Determine the [X, Y] coordinate at the center of the cell enclosing the given text.  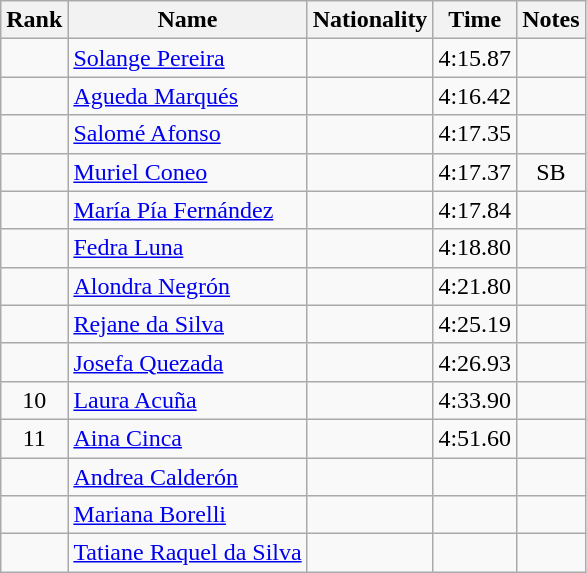
Salomé Afonso [188, 134]
Nationality [370, 20]
4:33.90 [475, 400]
Josefa Quezada [188, 362]
Andrea Calderón [188, 477]
11 [34, 438]
Agueda Marqués [188, 96]
4:17.37 [475, 172]
Aina Cinca [188, 438]
Mariana Borelli [188, 515]
4:51.60 [475, 438]
Alondra Negrón [188, 286]
4:17.84 [475, 210]
María Pía Fernández [188, 210]
SB [551, 172]
Muriel Coneo [188, 172]
Rank [34, 20]
4:15.87 [475, 58]
Rejane da Silva [188, 324]
Notes [551, 20]
Solange Pereira [188, 58]
Name [188, 20]
Tatiane Raquel da Silva [188, 553]
4:18.80 [475, 248]
Fedra Luna [188, 248]
4:21.80 [475, 286]
4:17.35 [475, 134]
10 [34, 400]
4:16.42 [475, 96]
4:26.93 [475, 362]
Time [475, 20]
Laura Acuña [188, 400]
4:25.19 [475, 324]
